Find where the given text appears and provide that cell's center as (x, y) coordinate. 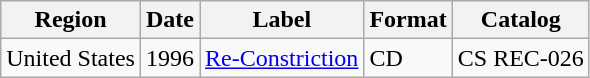
1996 (170, 58)
Date (170, 20)
Format (408, 20)
Label (282, 20)
Region (71, 20)
Re-Constriction (282, 58)
CD (408, 58)
United States (71, 58)
CS REC-026 (520, 58)
Catalog (520, 20)
